Extract the [X, Y] coordinate from the center of the cell holding the provided text.  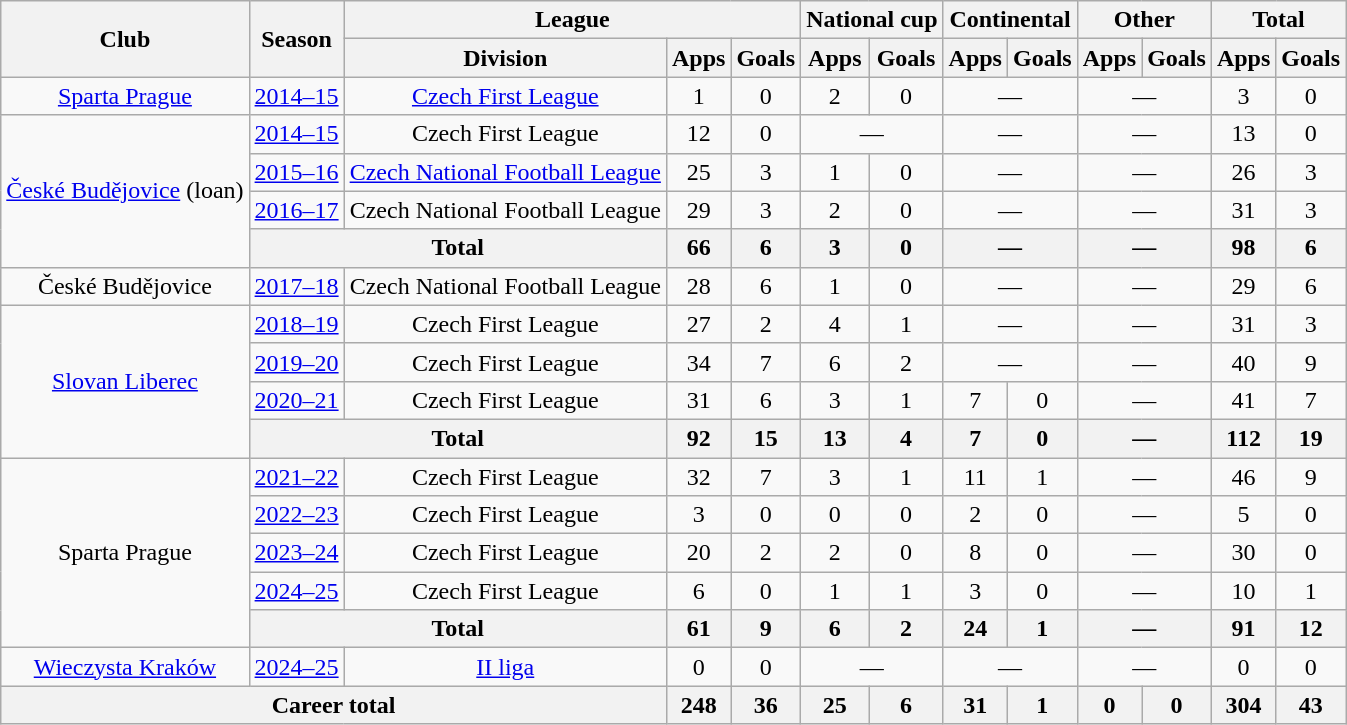
2015–16 [296, 172]
61 [698, 629]
League [572, 20]
27 [698, 324]
2020–21 [296, 400]
19 [1311, 438]
20 [698, 553]
Wieczysta Kraków [125, 667]
41 [1243, 400]
2018–19 [296, 324]
2017–18 [296, 286]
66 [698, 248]
24 [975, 629]
5 [1243, 515]
Career total [334, 705]
České Budějovice (loan) [125, 191]
Club [125, 39]
Season [296, 39]
304 [1243, 705]
Slovan Liberec [125, 381]
8 [975, 553]
91 [1243, 629]
Continental [1010, 20]
2016–17 [296, 210]
26 [1243, 172]
40 [1243, 362]
248 [698, 705]
28 [698, 286]
2019–20 [296, 362]
10 [1243, 591]
II liga [505, 667]
11 [975, 477]
2021–22 [296, 477]
98 [1243, 248]
34 [698, 362]
30 [1243, 553]
15 [766, 438]
2023–24 [296, 553]
2022–23 [296, 515]
National cup [872, 20]
92 [698, 438]
46 [1243, 477]
112 [1243, 438]
Division [505, 58]
Other [1144, 20]
43 [1311, 705]
36 [766, 705]
32 [698, 477]
České Budějovice [125, 286]
